Identify which cell holds the provided text, then report its [X, Y] central coordinate. 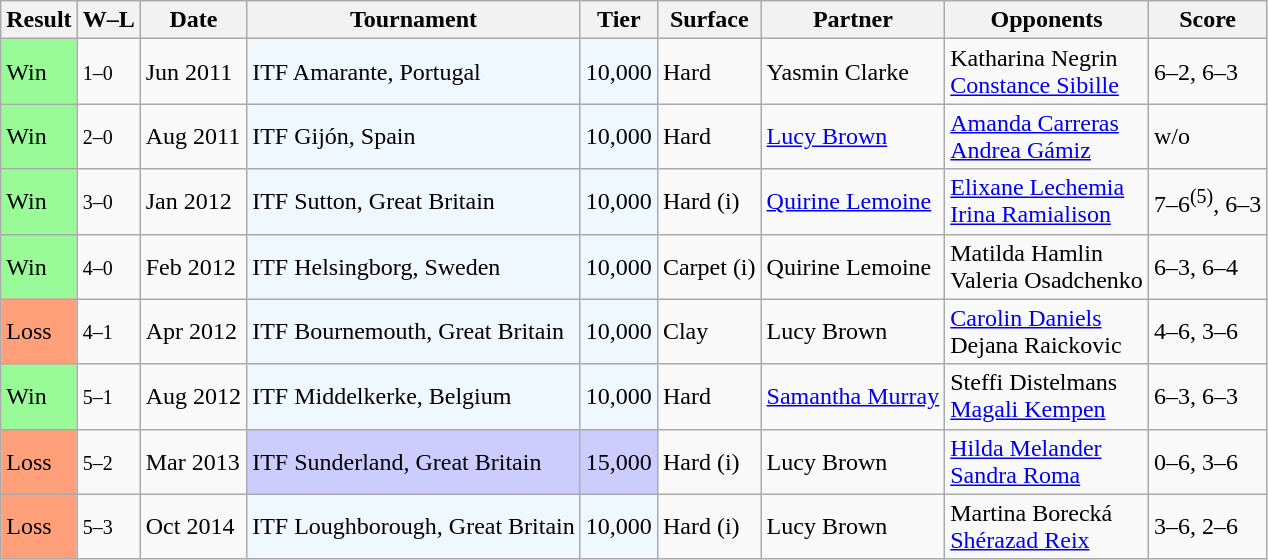
Katharina Negrin Constance Sibille [1047, 72]
1–0 [108, 72]
Steffi Distelmans Magali Kempen [1047, 396]
15,000 [618, 462]
Mar 2013 [193, 462]
Apr 2012 [193, 332]
0–6, 3–6 [1207, 462]
ITF Middelkerke, Belgium [414, 396]
Martina Borecká Shérazad Reix [1047, 526]
ITF Gijón, Spain [414, 136]
5–3 [108, 526]
6–3, 6–3 [1207, 396]
Hilda Melander Sandra Roma [1047, 462]
Result [39, 20]
ITF Amarante, Portugal [414, 72]
ITF Sutton, Great Britain [414, 202]
5–2 [108, 462]
Carolin Daniels Dejana Raickovic [1047, 332]
Aug 2011 [193, 136]
Opponents [1047, 20]
6–3, 6–4 [1207, 266]
Jan 2012 [193, 202]
Samantha Murray [853, 396]
Carpet (i) [709, 266]
5–1 [108, 396]
Date [193, 20]
W–L [108, 20]
Oct 2014 [193, 526]
Matilda Hamlin Valeria Osadchenko [1047, 266]
ITF Helsingborg, Sweden [414, 266]
4–1 [108, 332]
Aug 2012 [193, 396]
ITF Bournemouth, Great Britain [414, 332]
Tournament [414, 20]
7–6(5), 6–3 [1207, 202]
4–0 [108, 266]
ITF Loughborough, Great Britain [414, 526]
Amanda Carreras Andrea Gámiz [1047, 136]
Feb 2012 [193, 266]
Partner [853, 20]
Yasmin Clarke [853, 72]
ITF Sunderland, Great Britain [414, 462]
Elixane Lechemia Irina Ramialison [1047, 202]
6–2, 6–3 [1207, 72]
w/o [1207, 136]
2–0 [108, 136]
Tier [618, 20]
3–6, 2–6 [1207, 526]
4–6, 3–6 [1207, 332]
Surface [709, 20]
Jun 2011 [193, 72]
3–0 [108, 202]
Score [1207, 20]
Clay [709, 332]
